Scan for the cell matching the given text and deliver its [X, Y] coordinate at center. 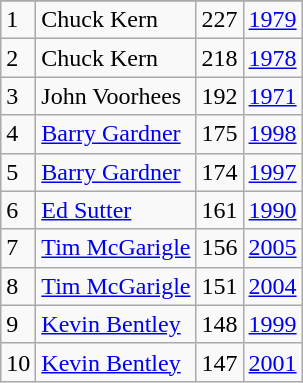
6 [18, 210]
161 [220, 210]
8 [18, 286]
1979 [272, 20]
2004 [272, 286]
2 [18, 58]
4 [18, 134]
2001 [272, 362]
1 [18, 20]
148 [220, 324]
1999 [272, 324]
175 [220, 134]
156 [220, 248]
1978 [272, 58]
9 [18, 324]
7 [18, 248]
147 [220, 362]
3 [18, 96]
192 [220, 96]
151 [220, 286]
174 [220, 172]
1997 [272, 172]
1971 [272, 96]
227 [220, 20]
5 [18, 172]
1998 [272, 134]
Ed Sutter [116, 210]
John Voorhees [116, 96]
10 [18, 362]
218 [220, 58]
1990 [272, 210]
2005 [272, 248]
